From the cell containing the given text, extract its center point as (X, Y) coordinate. 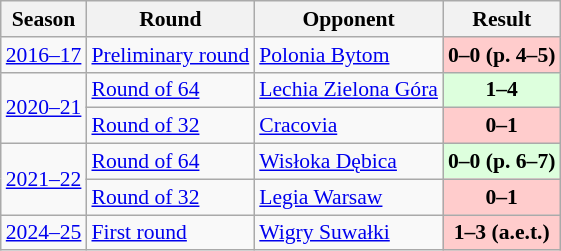
Wigry Suwałki (348, 233)
Preliminary round (170, 55)
2021–22 (44, 180)
Cracovia (348, 126)
2024–25 (44, 233)
0–0 (p. 4–5) (502, 55)
Legia Warsaw (348, 197)
1–4 (502, 90)
1–3 (a.e.t.) (502, 233)
Wisłoka Dębica (348, 162)
2020–21 (44, 108)
Round (170, 19)
0–0 (p. 6–7) (502, 162)
Result (502, 19)
2016–17 (44, 55)
Opponent (348, 19)
First round (170, 233)
Polonia Bytom (348, 55)
Lechia Zielona Góra (348, 90)
Season (44, 19)
